Scan for the cell matching the given text and deliver its [X, Y] coordinate at center. 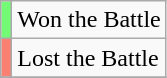
Lost the Battle [89, 58]
Won the Battle [89, 20]
